Find where the given text appears and provide that cell's center as (x, y) coordinate. 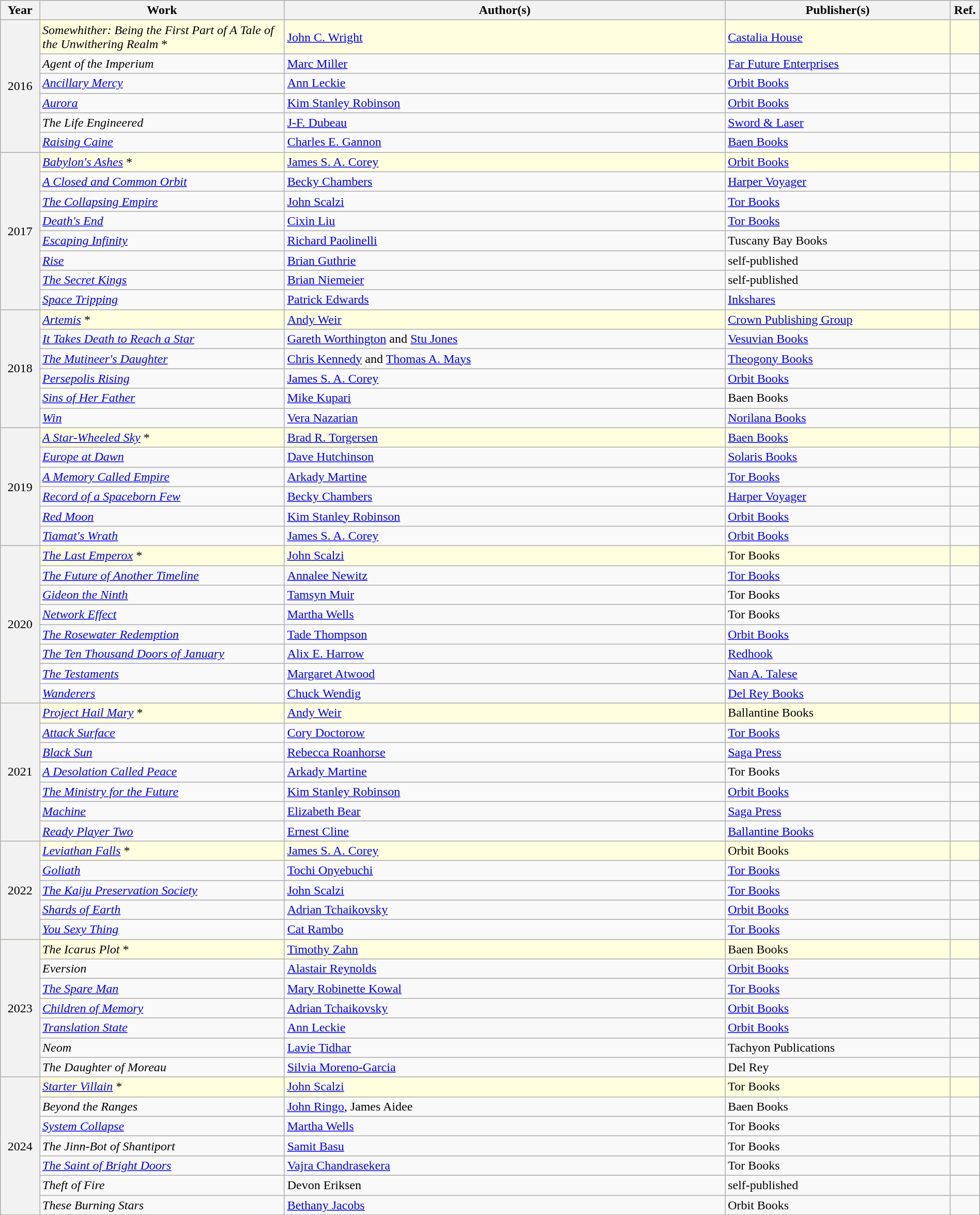
The Kaiju Preservation Society (162, 890)
Alastair Reynolds (504, 969)
The Collapsing Empire (162, 201)
John Ringo, James Aidee (504, 1106)
Alix E. Harrow (504, 654)
2020 (20, 624)
Red Moon (162, 516)
Solaris Books (838, 457)
Sins of Her Father (162, 398)
Attack Surface (162, 733)
Network Effect (162, 615)
A Star-Wheeled Sky * (162, 437)
Ancillary Mercy (162, 83)
Cory Doctorow (504, 733)
Ready Player Two (162, 831)
Project Hail Mary * (162, 713)
Mike Kupari (504, 398)
System Collapse (162, 1126)
Sword & Laser (838, 123)
A Desolation Called Peace (162, 772)
Eversion (162, 969)
Persepolis Rising (162, 378)
Charles E. Gannon (504, 142)
Elizabeth Bear (504, 811)
Rise (162, 260)
Lavie Tidhar (504, 1047)
Aurora (162, 103)
Tachyon Publications (838, 1047)
Translation State (162, 1028)
Wanderers (162, 693)
Tochi Onyebuchi (504, 870)
The Jinn-Bot of Shantiport (162, 1146)
Far Future Enterprises (838, 64)
Tade Thompson (504, 634)
Chuck Wendig (504, 693)
Tamsyn Muir (504, 595)
It Takes Death to Reach a Star (162, 339)
Devon Eriksen (504, 1185)
Rebecca Roanhorse (504, 752)
Vesuvian Books (838, 339)
The Mutineer's Daughter (162, 359)
Bethany Jacobs (504, 1205)
Artemis * (162, 320)
Inkshares (838, 300)
Brad R. Torgersen (504, 437)
Ref. (964, 10)
Tuscany Bay Books (838, 240)
Black Sun (162, 752)
Patrick Edwards (504, 300)
Gideon the Ninth (162, 595)
2021 (20, 772)
Author(s) (504, 10)
John C. Wright (504, 37)
The Last Emperox * (162, 555)
Margaret Atwood (504, 674)
Brian Niemeier (504, 280)
2017 (20, 231)
Starter Villain * (162, 1087)
Vera Nazarian (504, 418)
A Memory Called Empire (162, 477)
Theogony Books (838, 359)
Dave Hutchinson (504, 457)
Children of Memory (162, 1008)
Cixin Liu (504, 221)
The Icarus Plot * (162, 949)
Escaping Infinity (162, 240)
Beyond the Ranges (162, 1106)
Cat Rambo (504, 930)
2019 (20, 487)
Richard Paolinelli (504, 240)
Norilana Books (838, 418)
The Life Engineered (162, 123)
J-F. Dubeau (504, 123)
Raising Caine (162, 142)
Crown Publishing Group (838, 320)
Tiamat's Wrath (162, 536)
2023 (20, 1008)
A Closed and Common Orbit (162, 181)
Agent of the Imperium (162, 64)
Gareth Worthington and Stu Jones (504, 339)
2016 (20, 86)
Win (162, 418)
The Rosewater Redemption (162, 634)
Goliath (162, 870)
Theft of Fire (162, 1185)
Death's End (162, 221)
Del Rey Books (838, 693)
Publisher(s) (838, 10)
Redhook (838, 654)
Brian Guthrie (504, 260)
Castalia House (838, 37)
Annalee Newitz (504, 575)
Ernest Cline (504, 831)
Silvia Moreno-Garcia (504, 1067)
Shards of Earth (162, 910)
Chris Kennedy and Thomas A. Mays (504, 359)
The Ten Thousand Doors of January (162, 654)
The Saint of Bright Doors (162, 1165)
Nan A. Talese (838, 674)
Vajra Chandrasekera (504, 1165)
The Spare Man (162, 989)
The Ministry for the Future (162, 792)
Mary Robinette Kowal (504, 989)
The Testaments (162, 674)
The Daughter of Moreau (162, 1067)
Timothy Zahn (504, 949)
Space Tripping (162, 300)
Babylon's Ashes * (162, 162)
Europe at Dawn (162, 457)
Somewhither: Being the First Part of A Tale of the Unwithering Realm * (162, 37)
These Burning Stars (162, 1205)
Machine (162, 811)
Marc Miller (504, 64)
Del Rey (838, 1067)
Year (20, 10)
Neom (162, 1047)
Leviathan Falls * (162, 850)
You Sexy Thing (162, 930)
The Secret Kings (162, 280)
Work (162, 10)
Samit Basu (504, 1146)
Record of a Spaceborn Few (162, 496)
2018 (20, 369)
The Future of Another Timeline (162, 575)
2022 (20, 890)
2024 (20, 1146)
